Output the (x, y) coordinate of the center of the cell containing the given text.  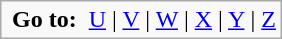
Go to: U | V | W | X | Y | Z (142, 20)
